Pinpoint the cell where the given text exists, returning its (x, y) midpoint coordinate. 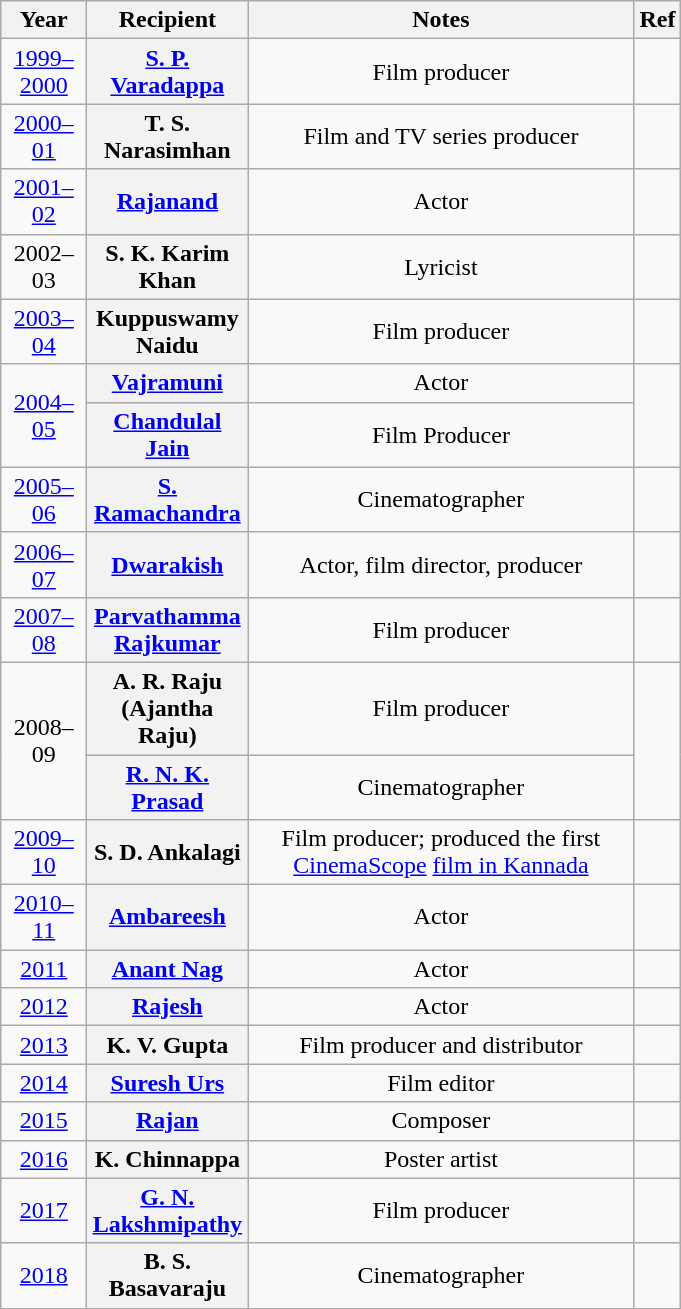
Actor, film director, producer (441, 564)
K. V. Gupta (168, 1045)
Lyricist (441, 266)
2007–08 (44, 630)
Poster artist (441, 1159)
R. N. K. Prasad (168, 786)
Anant Nag (168, 969)
2003–04 (44, 332)
Chandulal Jain (168, 434)
2004–05 (44, 416)
A. R. Raju (Ajantha Raju) (168, 708)
S. P. Varadappa (168, 72)
2016 (44, 1159)
Film producer; produced the first CinemaScope film in Kannada (441, 852)
Year (44, 20)
Recipient (168, 20)
2011 (44, 969)
2015 (44, 1121)
2014 (44, 1083)
2010–11 (44, 918)
2017 (44, 1210)
Vajramuni (168, 383)
Dwarakish (168, 564)
2008–09 (44, 740)
T. S. Narasimhan (168, 136)
Notes (441, 20)
Rajanand (168, 202)
B. S. Basavaraju (168, 1276)
S. D. Ankalagi (168, 852)
K. Chinnappa (168, 1159)
2013 (44, 1045)
Rajan (168, 1121)
Film Producer (441, 434)
Parvathamma Rajkumar (168, 630)
2012 (44, 1007)
Ambareesh (168, 918)
1999–2000 (44, 72)
Ref (658, 20)
S. K. Karim Khan (168, 266)
2000–01 (44, 136)
Kuppuswamy Naidu (168, 332)
2001–02 (44, 202)
Film editor (441, 1083)
Suresh Urs (168, 1083)
2005–06 (44, 500)
2006–07 (44, 564)
2002–03 (44, 266)
Rajesh (168, 1007)
G. N. Lakshmipathy (168, 1210)
2009–10 (44, 852)
S. Ramachandra (168, 500)
Film producer and distributor (441, 1045)
Film and TV series producer (441, 136)
2018 (44, 1276)
Composer (441, 1121)
